Pinpoint the cell where the given text exists, returning its [X, Y] midpoint coordinate. 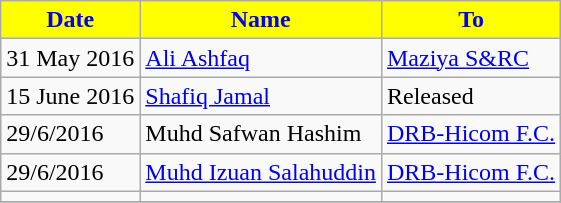
Name [261, 20]
Maziya S&RC [470, 58]
15 June 2016 [70, 96]
Muhd Izuan Salahuddin [261, 172]
Muhd Safwan Hashim [261, 134]
To [470, 20]
Shafiq Jamal [261, 96]
Ali Ashfaq [261, 58]
Released [470, 96]
Date [70, 20]
31 May 2016 [70, 58]
